Capture the cell that displays the provided text and extract its (x, y) central coordinate. 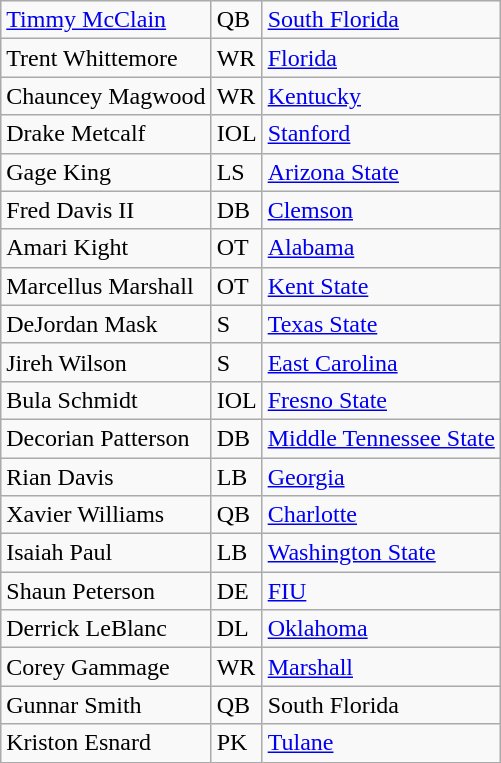
Drake Metcalf (106, 134)
Marcellus Marshall (106, 286)
Middle Tennessee State (381, 438)
FIU (381, 591)
Gage King (106, 172)
Derrick LeBlanc (106, 629)
Kentucky (381, 96)
Georgia (381, 477)
PK (236, 743)
Texas State (381, 324)
Tulane (381, 743)
Corey Gammage (106, 667)
Alabama (381, 248)
Isaiah Paul (106, 553)
Trent Whittemore (106, 58)
Rian Davis (106, 477)
DE (236, 591)
LS (236, 172)
DL (236, 629)
Charlotte (381, 515)
Arizona State (381, 172)
Clemson (381, 210)
DeJordan Mask (106, 324)
Oklahoma (381, 629)
Marshall (381, 667)
Kent State (381, 286)
Xavier Williams (106, 515)
Fred Davis II (106, 210)
Timmy McClain (106, 20)
Gunnar Smith (106, 705)
Amari Kight (106, 248)
Kriston Esnard (106, 743)
Jireh Wilson (106, 362)
East Carolina (381, 362)
Bula Schmidt (106, 400)
Stanford (381, 134)
Shaun Peterson (106, 591)
Decorian Patterson (106, 438)
Washington State (381, 553)
Fresno State (381, 400)
Chauncey Magwood (106, 96)
Florida (381, 58)
